Return (X, Y) of the center of cell containing provided text 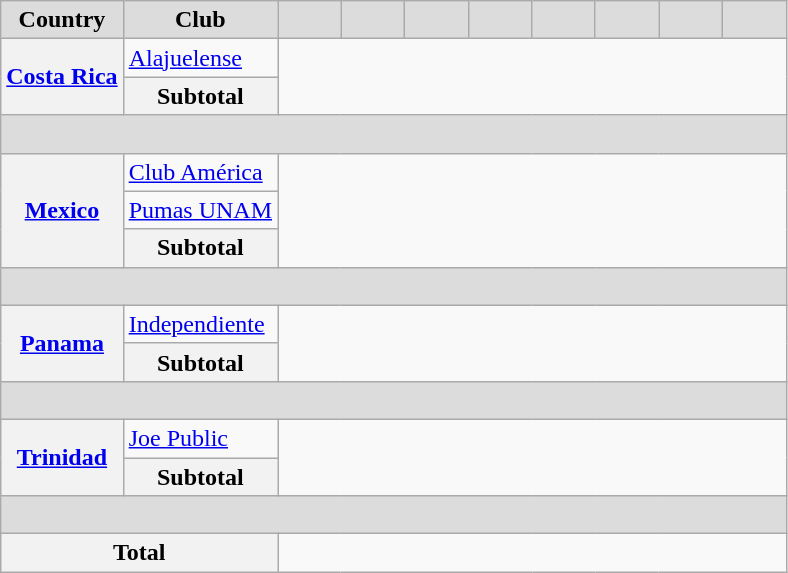
Club América (200, 172)
Trinidad (62, 457)
Panama (62, 343)
Pumas UNAM (200, 210)
Joe Public (200, 438)
Independiente (200, 324)
Mexico (62, 210)
Alajuelense (200, 58)
Country (62, 20)
Costa Rica (62, 77)
Club (200, 20)
Total (140, 553)
